Scan for the cell matching the given text and deliver its [x, y] coordinate at center. 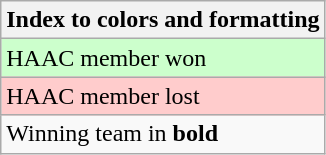
HAAC member won [163, 58]
Index to colors and formatting [163, 20]
HAAC member lost [163, 96]
Winning team in bold [163, 134]
